Extract the [X, Y] coordinate from the center of the cell holding the provided text.  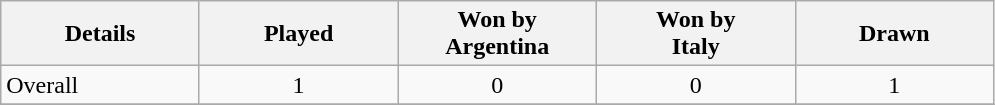
Details [100, 34]
Drawn [894, 34]
Played [298, 34]
Won byItaly [696, 34]
Won byArgentina [498, 34]
Overall [100, 85]
